Pinpoint the cell where the given text exists, returning its (x, y) midpoint coordinate. 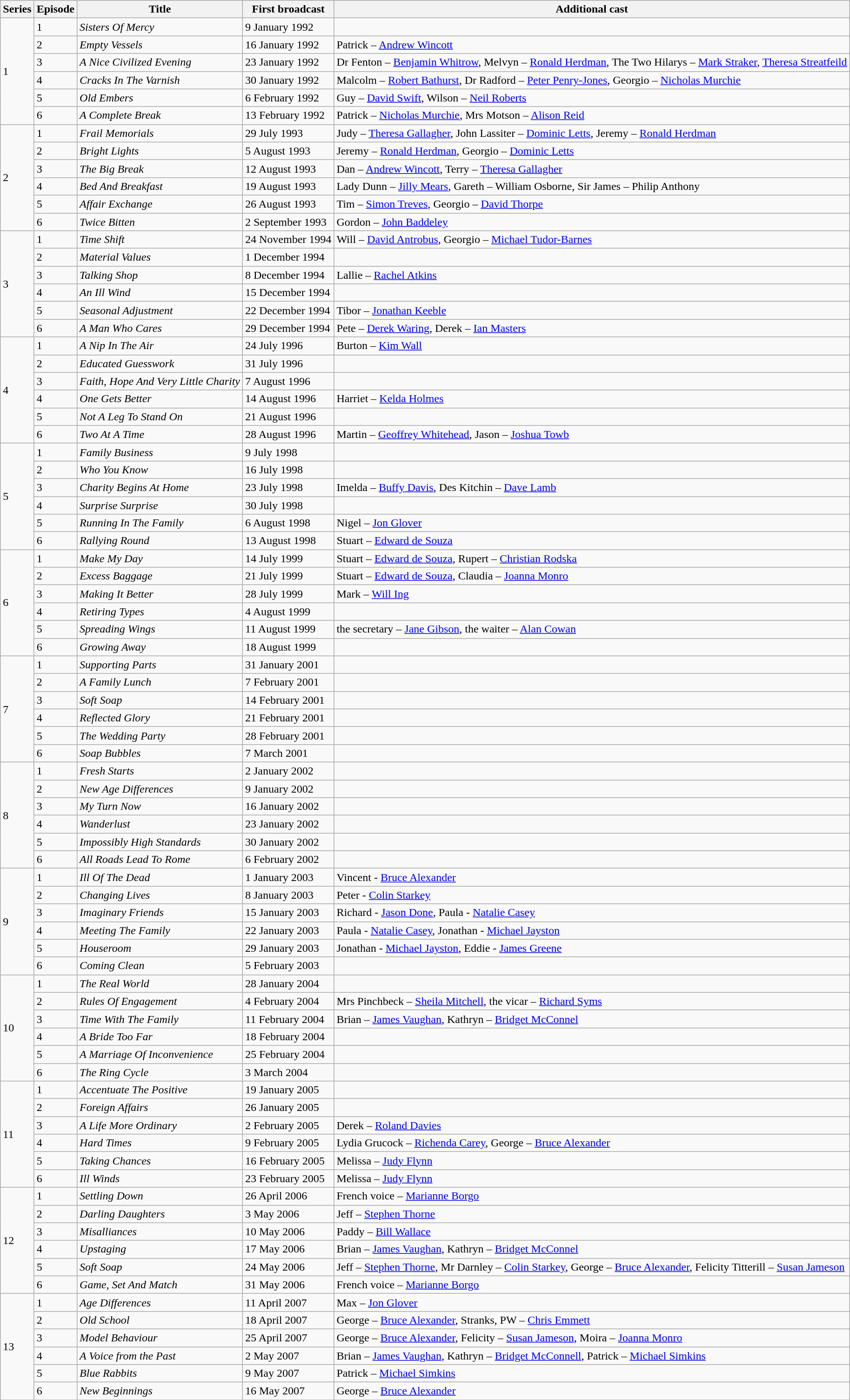
Will – David Antrobus, Georgio – Michael Tudor-Barnes (592, 240)
Brian – James Vaughan, Kathryn – Bridget McConnell, Patrick – Michael Simkins (592, 1356)
Dan – Andrew Wincott, Terry – Theresa Gallagher (592, 168)
19 August 1993 (288, 186)
23 February 2005 (288, 1178)
8 December 1994 (288, 275)
13 August 1998 (288, 541)
Spreading Wings (160, 629)
Educated Guesswork (160, 363)
Two At A Time (160, 434)
26 August 1993 (288, 204)
25 February 2004 (288, 1054)
4 February 2004 (288, 1001)
Soap Bubbles (160, 753)
31 July 1996 (288, 363)
Paddy – Bill Wallace (592, 1232)
17 May 2006 (288, 1249)
My Turn Now (160, 807)
Surprise Surprise (160, 505)
9 January 1992 (288, 27)
7 March 2001 (288, 753)
6 February 1992 (288, 98)
Changing Lives (160, 895)
Rallying Round (160, 541)
2 February 2005 (288, 1125)
8 (17, 815)
Ill Winds (160, 1178)
9 January 2002 (288, 789)
7 (17, 709)
28 February 2001 (288, 735)
Pete – Derek Waring, Derek – Ian Masters (592, 328)
All Roads Lead To Rome (160, 860)
29 January 2003 (288, 948)
Martin – Geoffrey Whitehead, Jason – Joshua Towb (592, 434)
31 January 2001 (288, 665)
Old School (160, 1320)
23 July 1998 (288, 487)
A Complete Break (160, 115)
The Wedding Party (160, 735)
Malcolm – Robert Bathurst, Dr Radford – Peter Penry-Jones, Georgio – Nicholas Murchie (592, 80)
New Beginnings (160, 1391)
29 July 1993 (288, 133)
Mrs Pinchbeck – Sheila Mitchell, the vicar – Richard Syms (592, 1001)
Stuart – Edward de Souza, Claudia – Joanna Monro (592, 576)
22 December 1994 (288, 310)
25 April 2007 (288, 1338)
13 (17, 1346)
14 August 1996 (288, 399)
6 August 1998 (288, 523)
18 August 1999 (288, 647)
10 May 2006 (288, 1232)
3 May 2006 (288, 1214)
George – Bruce Alexander (592, 1391)
21 July 1999 (288, 576)
Retiring Types (160, 612)
Time With The Family (160, 1019)
Lydia Grucock – Richenda Carey, George – Bruce Alexander (592, 1143)
Making It Better (160, 594)
2 May 2007 (288, 1356)
11 April 2007 (288, 1302)
28 July 1999 (288, 594)
Wanderlust (160, 824)
19 January 2005 (288, 1090)
Bed And Breakfast (160, 186)
Stuart – Edward de Souza, Rupert – Christian Rodska (592, 559)
Max – Jon Glover (592, 1302)
Lady Dunn – Jilly Mears, Gareth – William Osborne, Sir James – Philip Anthony (592, 186)
29 December 1994 (288, 328)
the secretary – Jane Gibson, the waiter – Alan Cowan (592, 629)
Sisters Of Mercy (160, 27)
9 May 2007 (288, 1373)
7 February 2001 (288, 682)
Meeting The Family (160, 930)
24 November 1994 (288, 240)
Additional cast (592, 9)
Patrick – Michael Simkins (592, 1373)
Model Behaviour (160, 1338)
An Ill Wind (160, 293)
Talking Shop (160, 275)
A Man Who Cares (160, 328)
Title (160, 9)
Rules Of Engagement (160, 1001)
21 February 2001 (288, 718)
Judy – Theresa Gallagher, John Lassiter – Dominic Letts, Jeremy – Ronald Herdman (592, 133)
Old Embers (160, 98)
12 August 1993 (288, 168)
22 January 2003 (288, 930)
Excess Baggage (160, 576)
31 May 2006 (288, 1285)
Tim – Simon Treves, Georgio – David Thorpe (592, 204)
Coming Clean (160, 966)
Stuart – Edward de Souza (592, 541)
5 August 1993 (288, 151)
30 January 2002 (288, 842)
Jeff – Stephen Thorne (592, 1214)
New Age Differences (160, 789)
Foreign Affairs (160, 1108)
Age Differences (160, 1302)
15 January 2003 (288, 913)
16 May 2007 (288, 1391)
Time Shift (160, 240)
Supporting Parts (160, 665)
26 January 2005 (288, 1108)
A Nip In The Air (160, 346)
Material Values (160, 257)
Impossibly High Standards (160, 842)
Patrick – Nicholas Murchie, Mrs Motson – Alison Reid (592, 115)
4 August 1999 (288, 612)
2 September 1993 (288, 222)
George – Bruce Alexander, Stranks, PW – Chris Emmett (592, 1320)
14 February 2001 (288, 700)
Derek – Roland Davies (592, 1125)
Nigel – Jon Glover (592, 523)
Make My Day (160, 559)
10 (17, 1028)
Empty Vessels (160, 45)
A Life More Ordinary (160, 1125)
9 (17, 922)
The Ring Cycle (160, 1072)
26 April 2006 (288, 1196)
18 February 2004 (288, 1037)
Cracks In The Varnish (160, 80)
Jeremy – Ronald Herdman, Georgio – Dominic Letts (592, 151)
Misalliances (160, 1232)
Affair Exchange (160, 204)
A Voice from the Past (160, 1356)
Upstaging (160, 1249)
The Real World (160, 983)
12 (17, 1240)
Richard - Jason Done, Paula - Natalie Casey (592, 913)
1 December 1994 (288, 257)
Mark – Will Ing (592, 594)
Charity Begins At Home (160, 487)
Who You Know (160, 470)
Jonathan - Michael Jayston, Eddie - James Greene (592, 948)
28 January 2004 (288, 983)
Tibor – Jonathan Keeble (592, 310)
Bright Lights (160, 151)
16 January 2002 (288, 807)
Faith, Hope And Very Little Charity (160, 381)
11 August 1999 (288, 629)
Imelda – Buffy Davis, Des Kitchin – Dave Lamb (592, 487)
9 February 2005 (288, 1143)
Darling Daughters (160, 1214)
Settling Down (160, 1196)
Episode (55, 9)
Hard Times (160, 1143)
Fresh Starts (160, 771)
7 August 1996 (288, 381)
8 January 2003 (288, 895)
Twice Bitten (160, 222)
A Bride Too Far (160, 1037)
Blue Rabbits (160, 1373)
Paula - Natalie Casey, Jonathan - Michael Jayston (592, 930)
23 January 2002 (288, 824)
Frail Memorials (160, 133)
16 July 1998 (288, 470)
Seasonal Adjustment (160, 310)
28 August 1996 (288, 434)
24 May 2006 (288, 1267)
Ill Of The Dead (160, 877)
First broadcast (288, 9)
A Marriage Of Inconvenience (160, 1054)
Growing Away (160, 647)
Guy – David Swift, Wilson – Neil Roberts (592, 98)
One Gets Better (160, 399)
Taking Chances (160, 1161)
13 February 1992 (288, 115)
23 January 1992 (288, 62)
24 July 1996 (288, 346)
Houseroom (160, 948)
16 February 2005 (288, 1161)
The Big Break (160, 168)
18 April 2007 (288, 1320)
16 January 1992 (288, 45)
Patrick – Andrew Wincott (592, 45)
21 August 1996 (288, 417)
Game, Set And Match (160, 1285)
Not A Leg To Stand On (160, 417)
Imaginary Friends (160, 913)
Family Business (160, 452)
30 January 1992 (288, 80)
Series (17, 9)
11 February 2004 (288, 1019)
Jeff – Stephen Thorne, Mr Darnley – Colin Starkey, George – Bruce Alexander, Felicity Titterill – Susan Jameson (592, 1267)
Vincent - Bruce Alexander (592, 877)
3 March 2004 (288, 1072)
A Nice Civilized Evening (160, 62)
6 February 2002 (288, 860)
Gordon – John Baddeley (592, 222)
Accentuate The Positive (160, 1090)
5 February 2003 (288, 966)
30 July 1998 (288, 505)
1 January 2003 (288, 877)
Burton – Kim Wall (592, 346)
2 January 2002 (288, 771)
Reflected Glory (160, 718)
Dr Fenton – Benjamin Whitrow, Melvyn – Ronald Herdman, The Two Hilarys – Mark Straker, Theresa Streatfeild (592, 62)
A Family Lunch (160, 682)
George – Bruce Alexander, Felicity – Susan Jameson, Moira – Joanna Monro (592, 1338)
Peter - Colin Starkey (592, 895)
15 December 1994 (288, 293)
9 July 1998 (288, 452)
11 (17, 1134)
Lallie – Rachel Atkins (592, 275)
Running In The Family (160, 523)
14 July 1999 (288, 559)
Harriet – Kelda Holmes (592, 399)
